Provide the [X, Y] coordinate of the cell's center where the given text is located.  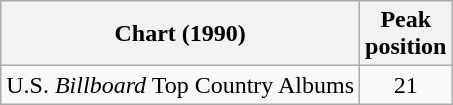
U.S. Billboard Top Country Albums [180, 85]
Peakposition [406, 34]
21 [406, 85]
Chart (1990) [180, 34]
